Search for the cell housing the specified text and yield its [x, y] center coordinate. 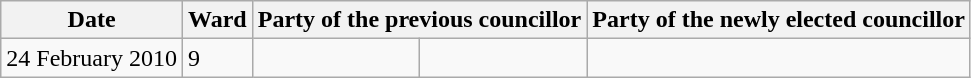
Ward [217, 20]
Party of the previous councillor [420, 20]
24 February 2010 [92, 58]
Date [92, 20]
9 [217, 58]
Party of the newly elected councillor [779, 20]
